Return [X, Y] of the center of cell containing provided text 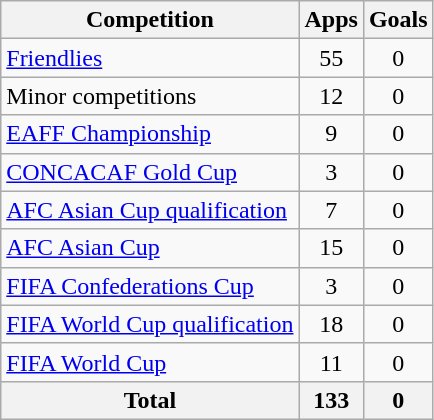
AFC Asian Cup [150, 248]
7 [331, 210]
55 [331, 58]
9 [331, 134]
Competition [150, 20]
AFC Asian Cup qualification [150, 210]
CONCACAF Gold Cup [150, 172]
133 [331, 400]
15 [331, 248]
FIFA World Cup [150, 362]
FIFA World Cup qualification [150, 324]
FIFA Confederations Cup [150, 286]
Apps [331, 20]
Friendlies [150, 58]
Total [150, 400]
18 [331, 324]
EAFF Championship [150, 134]
12 [331, 96]
Goals [398, 20]
Minor competitions [150, 96]
11 [331, 362]
